Determine the [x, y] coordinate at the center of the cell enclosing the given text.  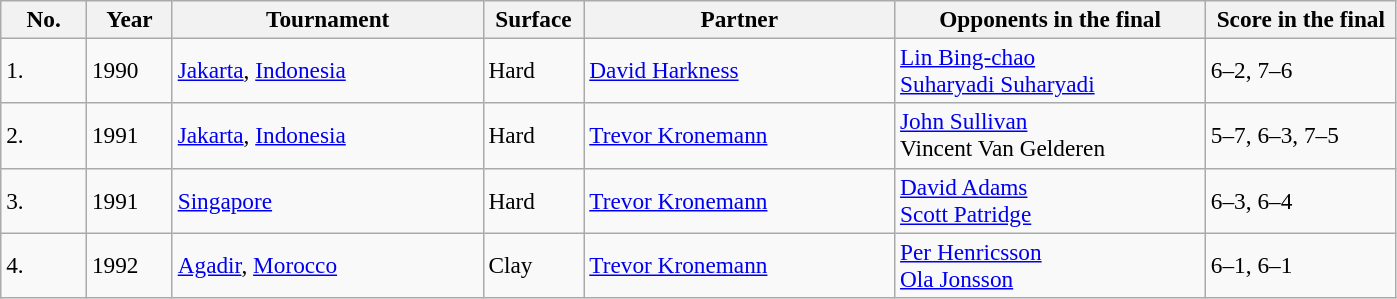
1. [44, 70]
5–7, 6–3, 7–5 [1300, 136]
Tournament [328, 19]
1990 [130, 70]
6–3, 6–4 [1300, 200]
Score in the final [1300, 19]
Partner [740, 19]
4. [44, 264]
David Harkness [740, 70]
3. [44, 200]
Opponents in the final [1050, 19]
No. [44, 19]
Clay [534, 264]
Per Henricsson Ola Jonsson [1050, 264]
1992 [130, 264]
Year [130, 19]
Lin Bing-chao Suharyadi Suharyadi [1050, 70]
Surface [534, 19]
Agadir, Morocco [328, 264]
2. [44, 136]
6–2, 7–6 [1300, 70]
Singapore [328, 200]
John Sullivan Vincent Van Gelderen [1050, 136]
6–1, 6–1 [1300, 264]
David Adams Scott Patridge [1050, 200]
